Extract the [x, y] coordinate from the center of the cell holding the provided text.  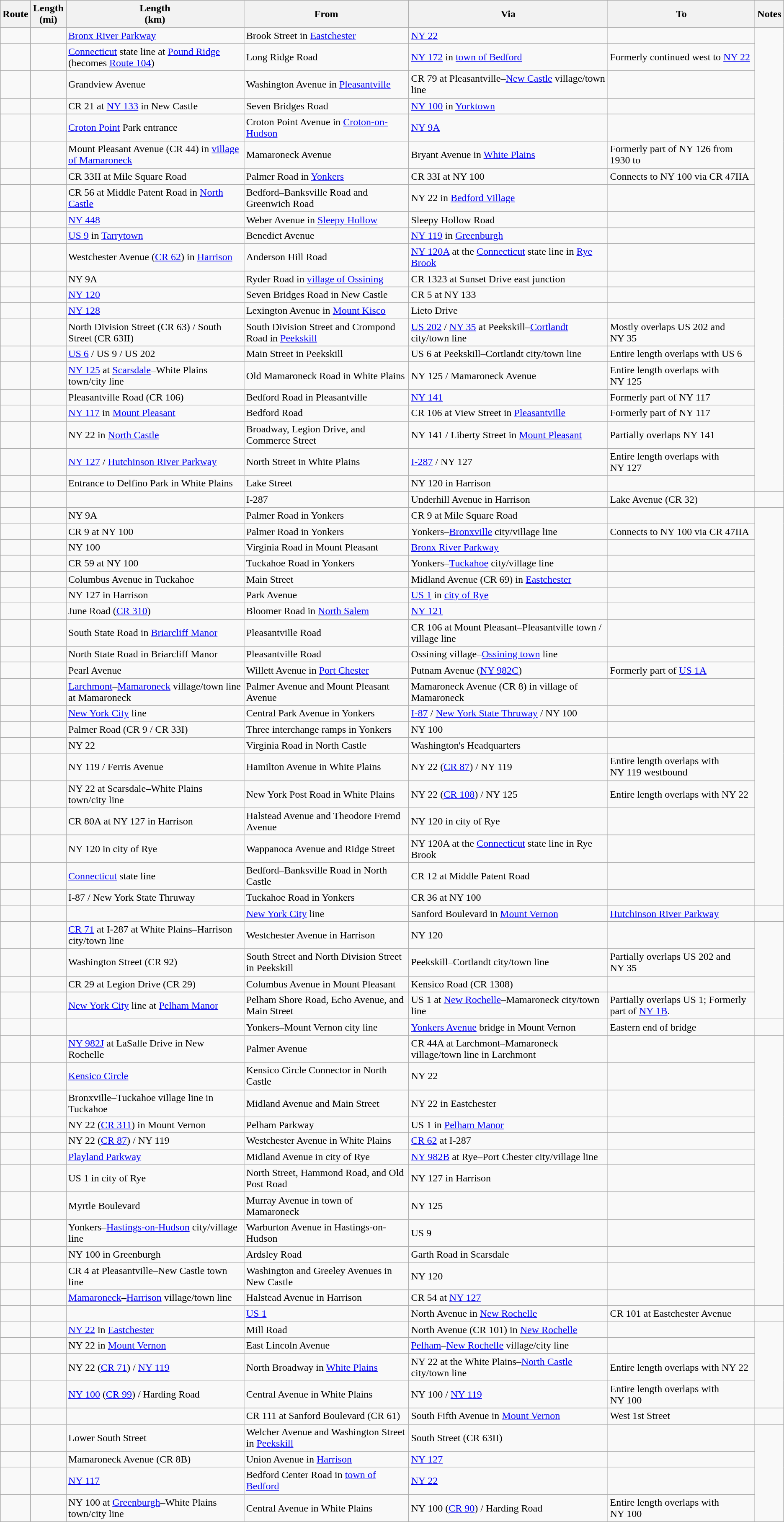
Halstead Avenue and Theodore Fremd Avenue [326, 821]
Bryant Avenue in White Plains [508, 155]
Peekskill–Cortlandt city/town line [508, 963]
CR 36 at NY 100 [508, 897]
Notes [769, 14]
Long Ridge Road [326, 57]
Westchester Avenue (CR 62) in Harrison [155, 257]
Kensico Road (CR 1308) [508, 984]
US 6 at Peekskill–Cortlandt city/town line [508, 354]
NY 100 (CR 90) / Harding Road [508, 1508]
Lake Street [326, 483]
Lieto Drive [508, 311]
NY 172 in town of Bedford [508, 57]
Croton Point Park entrance [155, 127]
North Street in White Plains [326, 462]
Ryder Road in village of Ossining [326, 279]
Formerly continued west to NY 22 [681, 57]
NY 22 at the White Plains–North Castle city/town line [508, 1367]
North Avenue (CR 101) in New Rochelle [508, 1330]
Mamaroneck–Harrison village/town line [155, 1298]
Connecticut state line at Pound Ridge (becomes Route 104) [155, 57]
CR 106 at View Street in Pleasantville [508, 413]
CR 5 at NY 133 [508, 295]
Palmer Avenue [326, 1049]
US 9 [508, 1233]
North Division Street (CR 63) / South Street (CR 63II) [155, 333]
NY 125 / Mamaroneck Avenue [508, 375]
NY 125 [508, 1206]
NY 120 in Harrison [508, 483]
Murray Avenue in town of Mamaroneck [326, 1206]
Three interchange ramps in Yonkers [326, 729]
CR 21 at NY 133 in New Castle [155, 106]
Connecticut state line [155, 876]
South Street (CR 63II) [508, 1438]
CR 71 at I-287 at White Plains–Harrison city/town line [155, 935]
US 1 at New Rochelle–Mamaroneck city/town line [508, 1005]
NY 982J at LaSalle Drive in New Rochelle [155, 1049]
Yonkers–Tuckahoe city/village line [508, 563]
Bloomer Road in North Salem [326, 611]
NY 117 in Mount Pleasant [155, 413]
NY 119 / Ferris Avenue [155, 767]
Wappanoca Avenue and Ridge Street [326, 849]
NY 119 in Greenburgh [508, 235]
Old Mamaroneck Road in White Plains [326, 375]
CR 79 at Pleasantville–New Castle village/town line [508, 85]
New York Post Road in White Plains [326, 794]
NY 22 in Bedford Village [508, 198]
Brook Street in Eastchester [326, 36]
NY 121 [508, 611]
NY 141 [508, 397]
Mamaroneck Avenue [326, 155]
Formerly part of US 1A [681, 670]
Hamilton Avenue in White Plains [326, 767]
Columbus Avenue in Tuckahoe [155, 579]
CR 9 at NY 100 [155, 531]
Putnam Avenue (NY 982C) [508, 670]
CR 80A at NY 127 in Harrison [155, 821]
Palmer Road (CR 9 / CR 33I) [155, 729]
Entire length overlaps with NY 125 [681, 375]
Washington Avenue in Pleasantville [326, 85]
NY 448 [155, 220]
Willett Avenue in Port Chester [326, 670]
South Division Street and Crompond Road in Peekskill [326, 333]
South Fifth Avenue in Mount Vernon [508, 1416]
Yonkers–Bronxville city/village line [508, 531]
Playland Parkway [155, 1157]
NY 22 (CR 71) / NY 119 [155, 1367]
CR 33I at NY 100 [508, 176]
CR 54 at NY 127 [508, 1298]
Mamaroneck Avenue (CR 8B) [155, 1459]
US 6 / US 9 / US 202 [155, 354]
Route [15, 14]
NY 100 (CR 99) / Harding Road [155, 1394]
Midland Avenue and Main Street [326, 1103]
Washington's Headquarters [508, 745]
CR 33II at Mile Square Road [155, 176]
Pelham Shore Road, Echo Avenue, and Main Street [326, 1005]
Myrtle Boulevard [155, 1206]
Midland Avenue in city of Rye [326, 1157]
CR 44A at Larchmont–Mamaroneck village/town line in Larchmont [508, 1049]
NY 100 in Yorktown [508, 106]
Seven Bridges Road [326, 106]
NY 125 at Scarsdale–White Plains town/city line [155, 375]
Lake Avenue (CR 32) [681, 499]
Pleasantville Road (CR 106) [155, 397]
NY 22 at Scarsdale–White Plains town/city line [155, 794]
Union Avenue in Harrison [326, 1459]
NY 22 in North Castle [155, 435]
Main Street in Peekskill [326, 354]
Warburton Avenue in Hastings-on-Hudson [326, 1233]
Hutchinson River Parkway [681, 914]
CR 29 at Legion Drive (CR 29) [155, 984]
Length(km) [155, 14]
Entire length overlaps with NY 119 westbound [681, 767]
Pelham Parkway [326, 1125]
Benedict Avenue [326, 235]
Lexington Avenue in Mount Kisco [326, 311]
Partially overlaps US 202 and NY 35 [681, 963]
Formerly part of NY 126 from 1930 to [681, 155]
South Street and North Division Street in Peekskill [326, 963]
NY 100 at Greenburgh–White Plains town/city line [155, 1508]
CR 12 at Middle Patent Road [508, 876]
NY 22 (CR 108) / NY 125 [508, 794]
NY 117 [155, 1481]
Broadway, Legion Drive, and Commerce Street [326, 435]
Bedford Road [326, 413]
Columbus Avenue in Mount Pleasant [326, 984]
I-87 / New York State Thruway / NY 100 [508, 713]
From [326, 14]
New York City line at Pelham Manor [155, 1005]
CR 56 at Middle Patent Road in North Castle [155, 198]
I-287 / NY 127 [508, 462]
Pelham–New Rochelle village/city line [508, 1346]
NY 100 in Greenburgh [155, 1254]
June Road (CR 310) [155, 611]
Kensico Circle Connector in North Castle [326, 1076]
NY 127 [508, 1459]
Kensico Circle [155, 1076]
To [681, 14]
Midland Avenue (CR 69) in Eastchester [508, 579]
Mount Pleasant Avenue (CR 44) in village of Mamaroneck [155, 155]
NY 982B at Rye–Port Chester city/village line [508, 1157]
Lower South Street [155, 1438]
Length(mi) [48, 14]
Eastern end of bridge [681, 1027]
Central Park Avenue in Yonkers [326, 713]
Bedford Center Road in town of Bedford [326, 1481]
US 1 [326, 1314]
Pearl Avenue [155, 670]
Washington Street (CR 92) [155, 963]
CR 111 at Sanford Boulevard (CR 61) [326, 1416]
West 1st Street [681, 1416]
Virginia Road in North Castle [326, 745]
Halstead Avenue in Harrison [326, 1298]
CR 106 at Mount Pleasant–Pleasantville town / village line [508, 633]
I-87 / New York State Thruway [155, 897]
Ardsley Road [326, 1254]
Virginia Road in Mount Pleasant [326, 547]
Croton Point Avenue in Croton-on-Hudson [326, 127]
North Avenue in New Rochelle [508, 1314]
Partially overlaps NY 141 [681, 435]
US 1 in Pelham Manor [508, 1125]
Via [508, 14]
Bedford Road in Pleasantville [326, 397]
CR 4 at Pleasantville–New Castle town line [155, 1276]
Welcher Avenue and Washington Street in Peekskill [326, 1438]
East Lincoln Avenue [326, 1346]
Main Street [326, 579]
CR 62 at I-287 [508, 1141]
CR 9 at Mile Square Road [508, 515]
Sanford Boulevard in Mount Vernon [508, 914]
CR 101 at Eastchester Avenue [681, 1314]
Entrance to Delfino Park in White Plains [155, 483]
North State Road in Briarcliff Manor [155, 654]
Yonkers–Mount Vernon city line [326, 1027]
I-287 [326, 499]
Mill Road [326, 1330]
NY 22 in Mount Vernon [155, 1346]
Garth Road in Scarsdale [508, 1254]
NY 128 [155, 311]
CR 59 at NY 100 [155, 563]
North Street, Hammond Road, and Old Post Road [326, 1178]
Washington and Greeley Avenues in New Castle [326, 1276]
Bronxville–Tuckahoe village line in Tuckahoe [155, 1103]
South State Road in Briarcliff Manor [155, 633]
Sleepy Hollow Road [508, 220]
CR 1323 at Sunset Drive east junction [508, 279]
North Broadway in White Plains [326, 1367]
NY 100 / NY 119 [508, 1394]
Westchester Avenue in White Plains [326, 1141]
Larchmont–Mamaroneck village/town line at Mamaroneck [155, 692]
Yonkers–Hastings-on-Hudson city/village line [155, 1233]
Grandview Avenue [155, 85]
NY 127 / Hutchinson River Parkway [155, 462]
US 202 / NY 35 at Peekskill–Cortlandt city/town line [508, 333]
Underhill Avenue in Harrison [508, 499]
Park Avenue [326, 595]
Palmer Avenue and Mount Pleasant Avenue [326, 692]
NY 141 / Liberty Street in Mount Pleasant [508, 435]
Bedford–Banksville Road in North Castle [326, 876]
NY 22 (CR 311) in Mount Vernon [155, 1125]
Westchester Avenue in Harrison [326, 935]
Mostly overlaps US 202 and NY 35 [681, 333]
Seven Bridges Road in New Castle [326, 295]
Bedford–Banksville Road and Greenwich Road [326, 198]
Yonkers Avenue bridge in Mount Vernon [508, 1027]
Anderson Hill Road [326, 257]
Entire length overlaps with NY 127 [681, 462]
Partially overlaps US 1; Formerly part of NY 1B. [681, 1005]
Weber Avenue in Sleepy Hollow [326, 220]
Entire length overlaps with US 6 [681, 354]
Ossining village–Ossining town line [508, 654]
US 9 in Tarrytown [155, 235]
Mamaroneck Avenue (CR 8) in village of Mamaroneck [508, 692]
